For the text-containing cell, return its midpoint in [x, y] coordinate format. 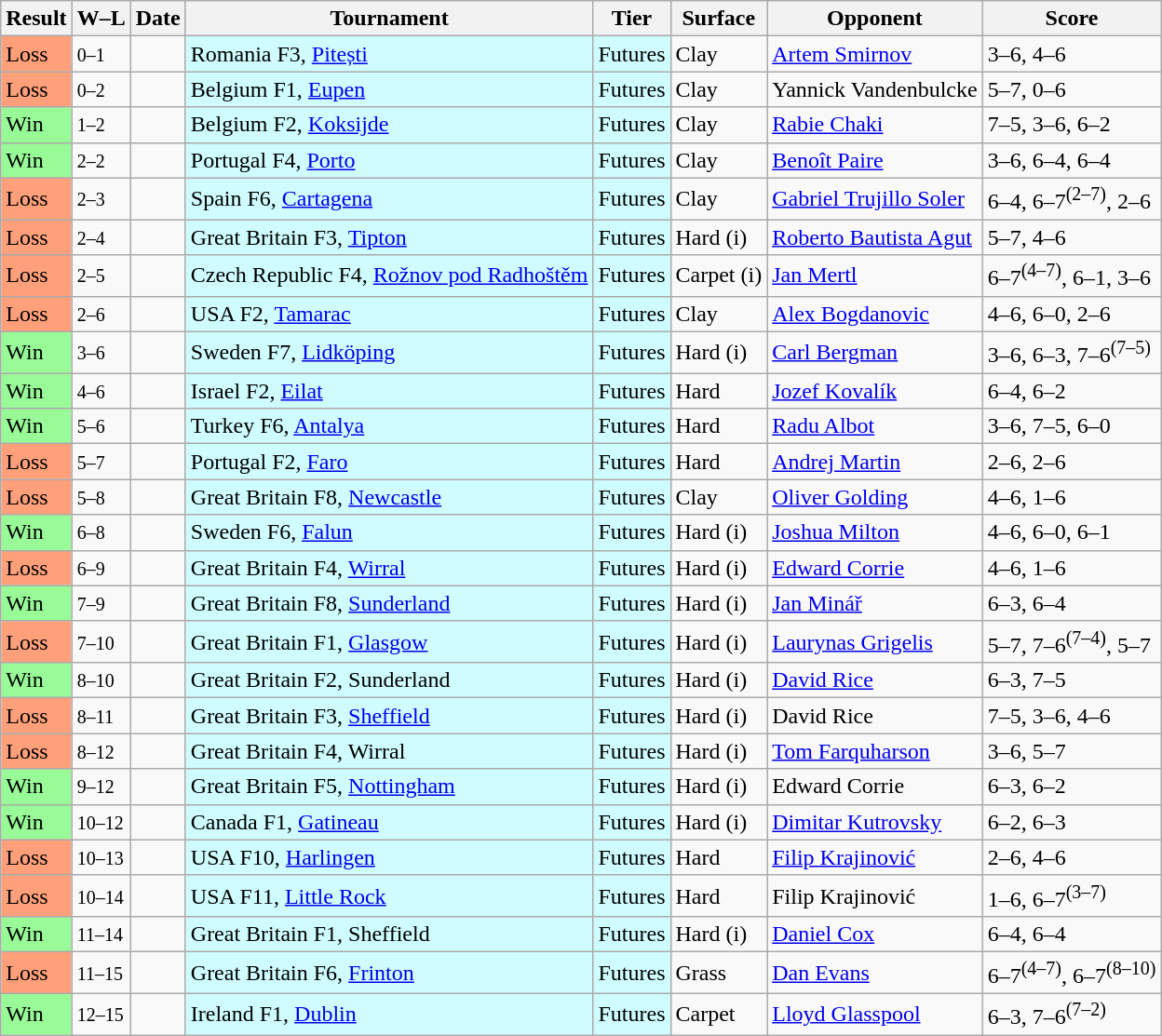
Great Britain F6, Frinton [389, 974]
3–6, 6–3, 7–6(7–5) [1072, 352]
6–2, 6–3 [1072, 822]
Belgium F1, Eupen [389, 89]
Portugal F4, Porto [389, 160]
6–9 [101, 568]
12–15 [101, 1015]
Jan Mertl [875, 276]
Great Britain F8, Newcastle [389, 497]
7–10 [101, 642]
7–5, 3–6, 4–6 [1072, 716]
4–6, 6–0, 2–6 [1072, 314]
Daniel Cox [875, 935]
Sweden F6, Falun [389, 532]
9–12 [101, 787]
Jozef Kovalík [875, 391]
Great Britain F3, Sheffield [389, 716]
6–7(4–7), 6–1, 3–6 [1072, 276]
Great Britain F2, Sunderland [389, 680]
Lloyd Glasspool [875, 1015]
6–4, 6–7(2–7), 2–6 [1072, 199]
8–11 [101, 716]
3–6, 6–4, 6–4 [1072, 160]
Benoît Paire [875, 160]
3–6 [101, 352]
Israel F2, Eilat [389, 391]
USA F2, Tamarac [389, 314]
2–6, 4–6 [1072, 857]
3–6, 7–5, 6–0 [1072, 426]
Romania F3, Pitești [389, 54]
Belgium F2, Koksijde [389, 125]
4–6 [101, 391]
Tom Farquharson [875, 751]
Great Britain F8, Sunderland [389, 603]
Spain F6, Cartagena [389, 199]
5–6 [101, 426]
6–3, 7–5 [1072, 680]
Canada F1, Gatineau [389, 822]
Rabie Chaki [875, 125]
Dimitar Kutrovsky [875, 822]
Date [158, 19]
10–14 [101, 895]
5–7, 4–6 [1072, 237]
2–3 [101, 199]
4–6, 6–0, 6–1 [1072, 532]
Portugal F2, Faro [389, 462]
Roberto Bautista Agut [875, 237]
Yannick Vandenbulcke [875, 89]
7–5, 3–6, 6–2 [1072, 125]
1–6, 6–7(3–7) [1072, 895]
3–6, 5–7 [1072, 751]
5–7, 0–6 [1072, 89]
Czech Republic F4, Rožnov pod Radhoštěm [389, 276]
Alex Bogdanovic [875, 314]
6–4, 6–4 [1072, 935]
6–7(4–7), 6–7(8–10) [1072, 974]
3–6, 4–6 [1072, 54]
Great Britain F5, Nottingham [389, 787]
Dan Evans [875, 974]
6–3, 6–4 [1072, 603]
W–L [101, 19]
10–13 [101, 857]
2–6, 2–6 [1072, 462]
Andrej Martin [875, 462]
Great Britain F3, Tipton [389, 237]
Opponent [875, 19]
0–1 [101, 54]
2–5 [101, 276]
2–2 [101, 160]
Turkey F6, Antalya [389, 426]
Laurynas Grigelis [875, 642]
Carpet [719, 1015]
Gabriel Trujillo Soler [875, 199]
6–4, 6–2 [1072, 391]
Artem Smirnov [875, 54]
Grass [719, 974]
Tournament [389, 19]
Carl Bergman [875, 352]
Score [1072, 19]
8–12 [101, 751]
Sweden F7, Lidköping [389, 352]
USA F11, Little Rock [389, 895]
Result [36, 19]
6–8 [101, 532]
0–2 [101, 89]
11–15 [101, 974]
5–7, 7–6(7–4), 5–7 [1072, 642]
2–4 [101, 237]
Joshua Milton [875, 532]
USA F10, Harlingen [389, 857]
8–10 [101, 680]
Ireland F1, Dublin [389, 1015]
Great Britain F1, Glasgow [389, 642]
Oliver Golding [875, 497]
Great Britain F1, Sheffield [389, 935]
Carpet (i) [719, 276]
5–7 [101, 462]
2–6 [101, 314]
Surface [719, 19]
10–12 [101, 822]
Jan Minář [875, 603]
5–8 [101, 497]
Radu Albot [875, 426]
6–3, 7–6(7–2) [1072, 1015]
7–9 [101, 603]
1–2 [101, 125]
Tier [631, 19]
6–3, 6–2 [1072, 787]
11–14 [101, 935]
